From the cell containing the given text, extract its center point as (X, Y) coordinate. 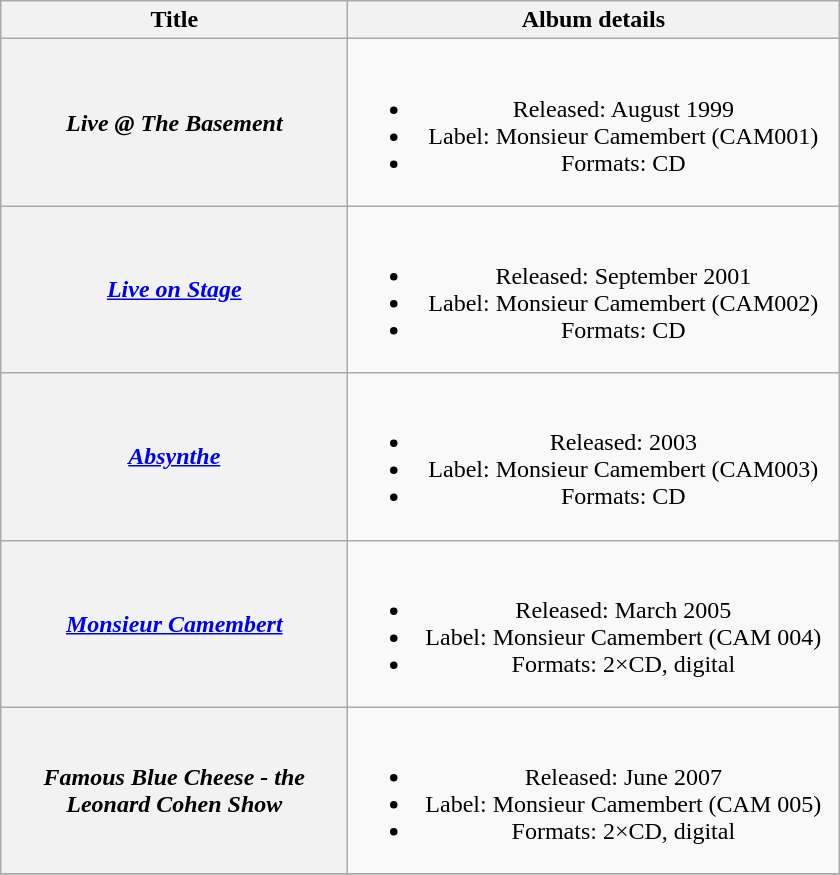
Released: June 2007Label: Monsieur Camembert (CAM 005)Formats: 2×CD, digital (594, 790)
Released: September 2001Label: Monsieur Camembert (CAM002)Formats: CD (594, 290)
Absynthe (174, 456)
Live on Stage (174, 290)
Released: 2003Label: Monsieur Camembert (CAM003)Formats: CD (594, 456)
Famous Blue Cheese - the Leonard Cohen Show (174, 790)
Monsieur Camembert (174, 624)
Released: August 1999Label: Monsieur Camembert (CAM001)Formats: CD (594, 122)
Album details (594, 20)
Live @ The Basement (174, 122)
Released: March 2005Label: Monsieur Camembert (CAM 004)Formats: 2×CD, digital (594, 624)
Title (174, 20)
